Find where the given text appears and provide that cell's center as [X, Y] coordinate. 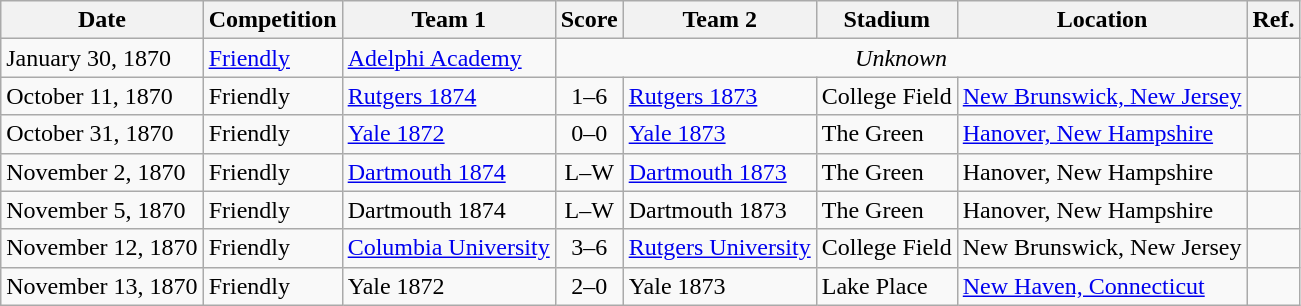
Rutgers 1874 [448, 96]
November 13, 1870 [102, 286]
Adelphi Academy [448, 58]
November 2, 1870 [102, 172]
Ref. [1274, 20]
Rutgers University [720, 248]
Date [102, 20]
Competition [272, 20]
Columbia University [448, 248]
November 5, 1870 [102, 210]
Team 2 [720, 20]
Unknown [901, 58]
New Haven, Connecticut [1102, 286]
October 11, 1870 [102, 96]
Score [589, 20]
Location [1102, 20]
October 31, 1870 [102, 134]
Stadium [886, 20]
November 12, 1870 [102, 248]
0–0 [589, 134]
1–6 [589, 96]
Team 1 [448, 20]
Lake Place [886, 286]
3–6 [589, 248]
Rutgers 1873 [720, 96]
January 30, 1870 [102, 58]
2–0 [589, 286]
